Determine the [x, y] coordinate at the center of the cell enclosing the given text.  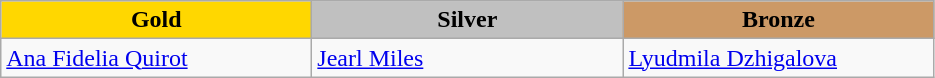
Bronze [778, 20]
Gold [156, 20]
Silver [468, 20]
Lyudmila Dzhigalova [778, 58]
Jearl Miles [468, 58]
Ana Fidelia Quirot [156, 58]
